Return (x, y) of the center of cell containing provided text 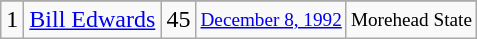
1 (12, 20)
Bill Edwards (92, 20)
December 8, 1992 (271, 20)
Morehead State (411, 20)
45 (178, 20)
